Output the (X, Y) coordinate of the center of the cell containing the given text.  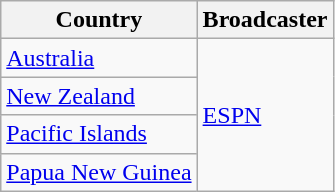
Australia (99, 58)
Pacific Islands (99, 134)
Country (99, 20)
ESPN (265, 115)
Broadcaster (265, 20)
Papua New Guinea (99, 172)
New Zealand (99, 96)
